Search for the cell housing the specified text and yield its (x, y) center coordinate. 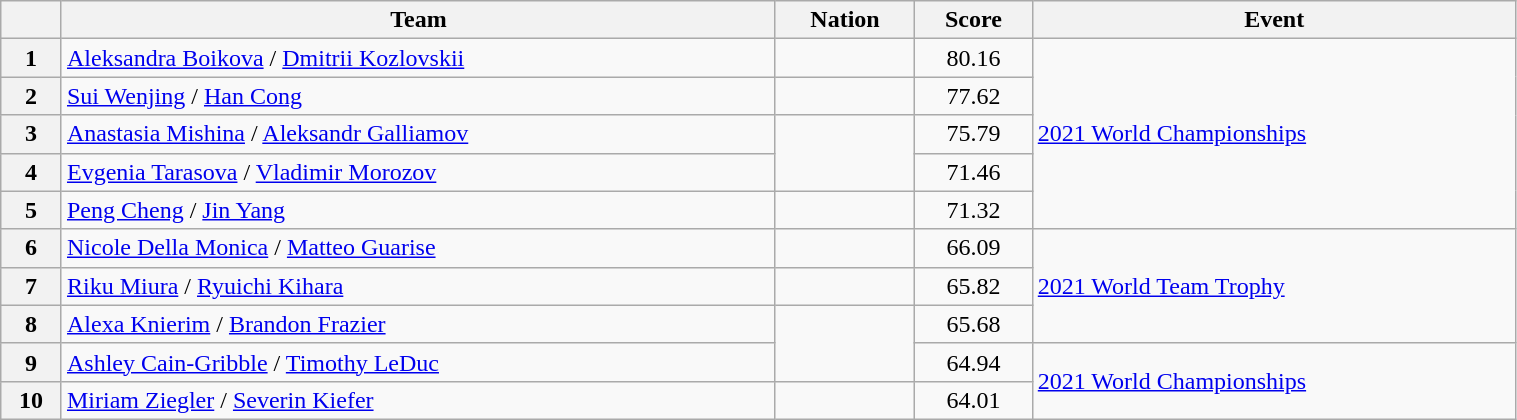
Nicole Della Monica / Matteo Guarise (418, 248)
7 (32, 286)
71.46 (974, 172)
Ashley Cain-Gribble / Timothy LeDuc (418, 362)
2021 World Team Trophy (1274, 286)
Miriam Ziegler / Severin Kiefer (418, 400)
Anastasia Mishina / Aleksandr Galliamov (418, 134)
Peng Cheng / Jin Yang (418, 210)
71.32 (974, 210)
6 (32, 248)
Riku Miura / Ryuichi Kihara (418, 286)
4 (32, 172)
Sui Wenjing / Han Cong (418, 96)
2 (32, 96)
77.62 (974, 96)
3 (32, 134)
Alexa Knierim / Brandon Frazier (418, 324)
Evgenia Tarasova / Vladimir Morozov (418, 172)
65.82 (974, 286)
5 (32, 210)
Aleksandra Boikova / Dmitrii Kozlovskii (418, 58)
64.94 (974, 362)
9 (32, 362)
66.09 (974, 248)
Event (1274, 20)
75.79 (974, 134)
1 (32, 58)
80.16 (974, 58)
10 (32, 400)
Team (418, 20)
64.01 (974, 400)
65.68 (974, 324)
Nation (844, 20)
Score (974, 20)
8 (32, 324)
